Return the [X, Y] coordinate for the center point of the cell that contains the specified text.  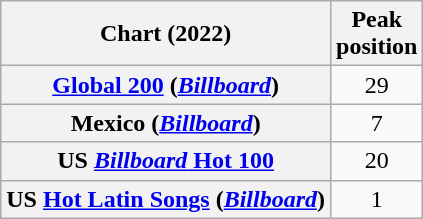
7 [377, 123]
Mexico (Billboard) [166, 123]
US Billboard Hot 100 [166, 161]
20 [377, 161]
1 [377, 199]
Chart (2022) [166, 34]
US Hot Latin Songs (Billboard) [166, 199]
Peakposition [377, 34]
29 [377, 85]
Global 200 (Billboard) [166, 85]
